Search for the cell housing the specified text and yield its [x, y] center coordinate. 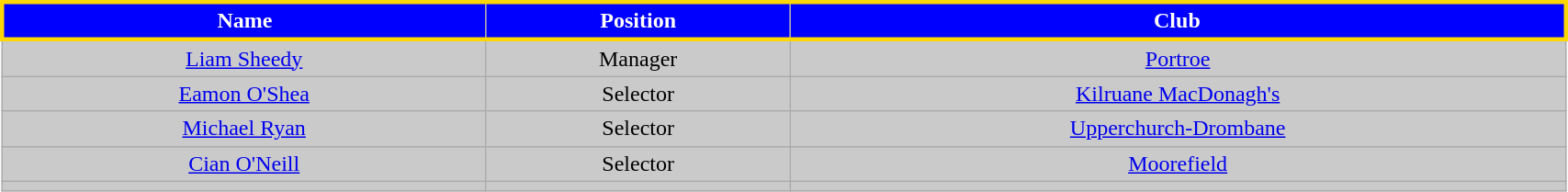
Michael Ryan [244, 129]
Liam Sheedy [244, 58]
Moorefield [1178, 164]
Kilruane MacDonagh's [1178, 94]
Manager [637, 58]
Portroe [1178, 58]
Upperchurch-Drombane [1178, 129]
Eamon O'Shea [244, 94]
Position [637, 20]
Club [1178, 20]
Cian O'Neill [244, 164]
Name [244, 20]
